From the cell containing the given text, extract its center point as (X, Y) coordinate. 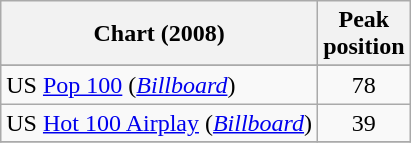
39 (364, 123)
78 (364, 85)
Chart (2008) (160, 34)
Peakposition (364, 34)
US Hot 100 Airplay (Billboard) (160, 123)
US Pop 100 (Billboard) (160, 85)
